Extract the [X, Y] coordinate from the center of the cell holding the provided text.  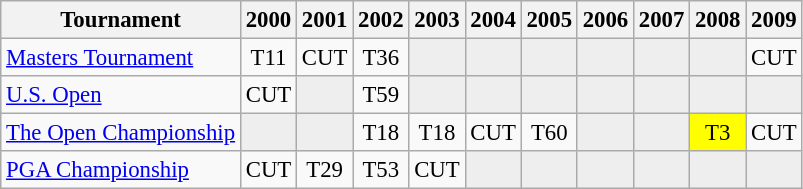
2004 [493, 20]
T36 [381, 58]
2008 [718, 20]
T53 [381, 170]
T11 [268, 58]
2005 [549, 20]
PGA Championship [121, 170]
T59 [381, 95]
T29 [325, 170]
2006 [605, 20]
2007 [661, 20]
2000 [268, 20]
2001 [325, 20]
T60 [549, 133]
U.S. Open [121, 95]
Masters Tournament [121, 58]
Tournament [121, 20]
The Open Championship [121, 133]
2009 [774, 20]
2003 [437, 20]
2002 [381, 20]
T3 [718, 133]
